Pinpoint the cell where the given text exists, returning its [x, y] midpoint coordinate. 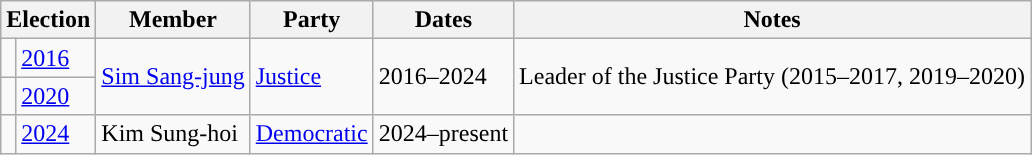
Leader of the Justice Party (2015–2017, 2019–2020) [772, 77]
2016–2024 [443, 77]
Kim Sung-hoi [173, 134]
Democratic [312, 134]
Notes [772, 20]
Dates [443, 20]
Election [48, 20]
Sim Sang-jung [173, 77]
2016 [56, 58]
Member [173, 20]
2020 [56, 96]
Justice [312, 77]
2024 [56, 134]
2024–present [443, 134]
Party [312, 20]
